Locate the cell with the specified text and output its (x, y) center coordinate. 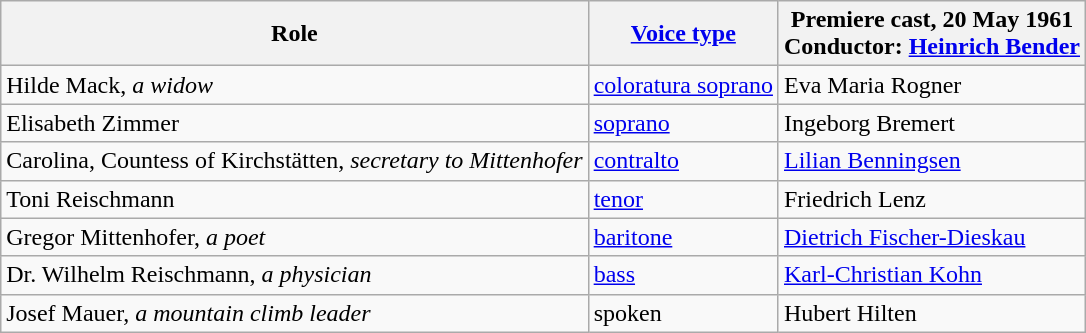
baritone (683, 237)
Hilde Mack, a widow (294, 85)
Elisabeth Zimmer (294, 123)
Role (294, 34)
Carolina, Countess of Kirchstätten, secretary to Mittenhofer (294, 161)
spoken (683, 313)
Toni Reischmann (294, 199)
coloratura soprano (683, 85)
Dr. Wilhelm Reischmann, a physician (294, 275)
Lilian Benningsen (932, 161)
Voice type (683, 34)
Karl-Christian Kohn (932, 275)
Dietrich Fischer-Dieskau (932, 237)
Premiere cast, 20 May 1961Conductor: Heinrich Bender (932, 34)
bass (683, 275)
Eva Maria Rogner (932, 85)
soprano (683, 123)
contralto (683, 161)
Gregor Mittenhofer, a poet (294, 237)
Friedrich Lenz (932, 199)
Ingeborg Bremert (932, 123)
Josef Mauer, a mountain climb leader (294, 313)
Hubert Hilten (932, 313)
tenor (683, 199)
